Determine the [X, Y] coordinate at the center of the cell enclosing the given text.  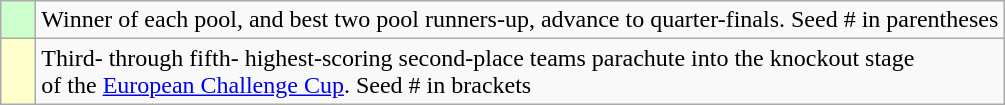
Third- through fifth- highest-scoring second-place teams parachute into the knockout stageof the European Challenge Cup. Seed # in brackets [520, 72]
Winner of each pool, and best two pool runners-up, advance to quarter-finals. Seed # in parentheses [520, 20]
